Detect which cell encompasses the target text, then output its (x, y) center coordinate. 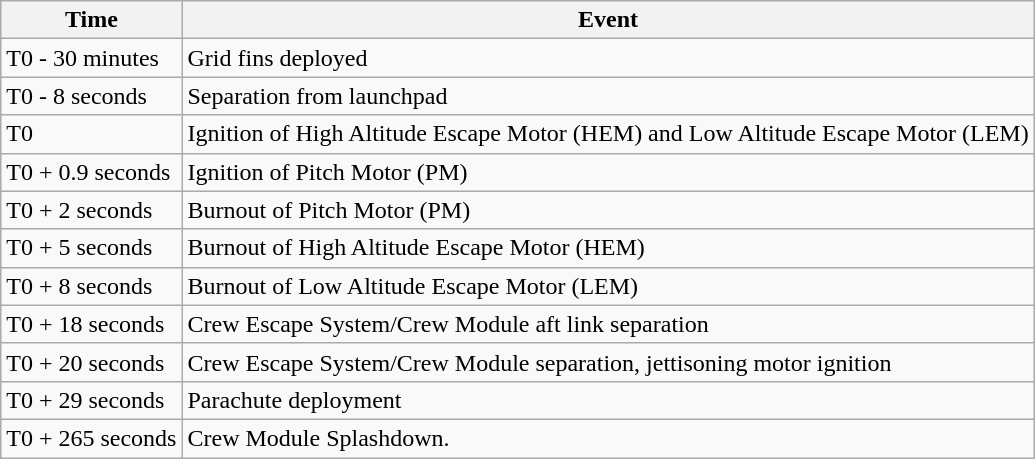
Time (92, 20)
T0 + 18 seconds (92, 324)
Crew Module Splashdown. (608, 438)
T0 + 29 seconds (92, 400)
T0 - 8 seconds (92, 96)
Burnout of High Altitude Escape Motor (HEM) (608, 248)
Ignition of Pitch Motor (PM) (608, 172)
Grid fins deployed (608, 58)
Parachute deployment (608, 400)
T0 + 265 seconds (92, 438)
Separation from launchpad (608, 96)
T0 (92, 134)
T0 + 8 seconds (92, 286)
Burnout of Pitch Motor (PM) (608, 210)
T0 - 30 minutes (92, 58)
Crew Escape System/Crew Module separation, jettisoning motor ignition (608, 362)
Ignition of High Altitude Escape Motor (HEM) and Low Altitude Escape Motor (LEM) (608, 134)
Burnout of Low Altitude Escape Motor (LEM) (608, 286)
Crew Escape System/Crew Module aft link separation (608, 324)
T0 + 0.9 seconds (92, 172)
T0 + 5 seconds (92, 248)
Event (608, 20)
T0 + 20 seconds (92, 362)
T0 + 2 seconds (92, 210)
